Capture the cell that displays the provided text and extract its [x, y] central coordinate. 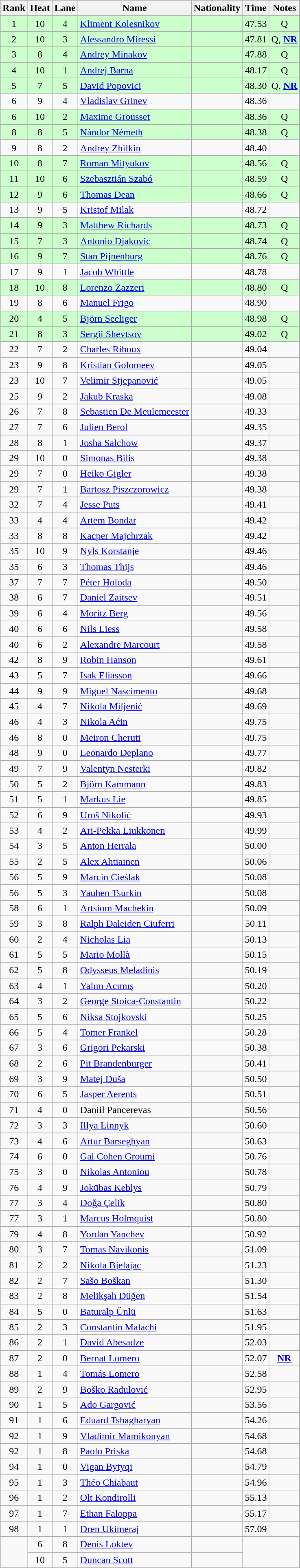
48.80 [256, 287]
Marcin Cieślak [134, 877]
53 [14, 830]
63 [14, 986]
49.83 [256, 784]
Ralph Daleiden Ciuferri [134, 923]
Robin Hanson [134, 660]
Notes [284, 8]
Julien Berol [134, 427]
48.90 [256, 303]
50.63 [256, 1141]
Denis Loktev [134, 1544]
Tomás Lomero [134, 1374]
49.50 [256, 582]
Stan Pijnenburg [134, 256]
52.07 [256, 1358]
48.74 [256, 241]
49.51 [256, 598]
49.04 [256, 349]
Antonio Djakovic [134, 241]
Bartosz Piszczorowicz [134, 489]
Pit Brandenburger [134, 1063]
Anton Herrala [134, 846]
Jasper Aerents [134, 1094]
54.26 [256, 1420]
Nationality [217, 8]
48.73 [256, 225]
Kliment Kolesnikov [134, 24]
Illya Linnyk [134, 1125]
48.98 [256, 318]
32 [14, 505]
Leonardo Deplano [134, 753]
49.56 [256, 613]
87 [14, 1358]
George Stoica-Constantin [134, 1001]
42 [14, 660]
85 [14, 1327]
49.77 [256, 753]
Sebastien De Meulemeester [134, 411]
49.61 [256, 660]
49.93 [256, 815]
Heiko Gigler [134, 474]
94 [14, 1467]
Nyls Korstanje [134, 551]
96 [14, 1498]
Nils Liess [134, 629]
Meiron Cheruti [134, 738]
44 [14, 691]
Théo Chiabaut [134, 1482]
69 [14, 1079]
47.81 [256, 39]
14 [14, 225]
Dren Ukimeraj [134, 1529]
Matej Duša [134, 1079]
55.17 [256, 1513]
49.08 [256, 396]
50.19 [256, 970]
Björn Seeliger [134, 318]
48.76 [256, 256]
Nikola Aćin [134, 722]
50.15 [256, 955]
Jakub Kraska [134, 396]
50.51 [256, 1094]
68 [14, 1063]
66 [14, 1032]
50.00 [256, 846]
62 [14, 970]
Constantin Malachi [134, 1327]
Tomer Frankel [134, 1032]
50.79 [256, 1188]
Rank [14, 8]
39 [14, 613]
Gal Cohen Groumi [134, 1156]
49.33 [256, 411]
Mario Mollà [134, 955]
Vladislav Grinev [134, 101]
75 [14, 1172]
Vladimir Mamikonyan [134, 1435]
52.03 [256, 1343]
51 [14, 799]
91 [14, 1420]
48.56 [256, 163]
David Popovici [134, 86]
Kristof Milak [134, 210]
Simonas Bilis [134, 458]
Andrey Minakov [134, 55]
Doğa Çelik [134, 1203]
Alex Ahtiainen [134, 861]
Andrey Zhilkin [134, 148]
Péter Holoda [134, 582]
51.30 [256, 1281]
54 [14, 846]
57.09 [256, 1529]
89 [14, 1389]
Alexandre Marcourt [134, 644]
Manuel Frigo [134, 303]
50.25 [256, 1017]
Nándor Németh [134, 132]
59 [14, 923]
Yordan Yanchev [134, 1234]
48.38 [256, 132]
49.85 [256, 799]
Alessandro Miressi [134, 39]
Sašo Boškan [134, 1281]
Vigan Bytyqi [134, 1467]
80 [14, 1250]
Nikola Bjelajac [134, 1265]
Jokūbas Keblys [134, 1188]
Markus Lie [134, 799]
17 [14, 272]
64 [14, 1001]
54.96 [256, 1482]
61 [14, 955]
50.76 [256, 1156]
15 [14, 241]
43 [14, 675]
Uroš Nikolić [134, 815]
Baturalp Ünlü [134, 1312]
Nikola Miljenić [134, 707]
49.66 [256, 675]
90 [14, 1405]
Lorenzo Zazzeri [134, 287]
Charles Rihoux [134, 349]
48.40 [256, 148]
49.37 [256, 442]
73 [14, 1141]
Matthew Richards [134, 225]
50.41 [256, 1063]
26 [14, 411]
28 [14, 442]
50.56 [256, 1110]
50.06 [256, 861]
51.54 [256, 1296]
83 [14, 1296]
19 [14, 303]
Nikolas Antoniou [134, 1172]
37 [14, 582]
51.63 [256, 1312]
67 [14, 1048]
Björn Kammann [134, 784]
82 [14, 1281]
Eduard Tshagharyan [134, 1420]
Thomas Thijs [134, 567]
Time [256, 8]
Ethan Faloppa [134, 1513]
45 [14, 707]
71 [14, 1110]
70 [14, 1094]
Duncan Scott [134, 1560]
49 [14, 769]
Josha Salchow [134, 442]
Andrej Barna [134, 70]
86 [14, 1343]
51.95 [256, 1327]
51.09 [256, 1250]
NR [284, 1358]
Maxime Grousset [134, 117]
48.59 [256, 179]
50.50 [256, 1079]
11 [14, 179]
25 [14, 396]
48.78 [256, 272]
49.69 [256, 707]
49.41 [256, 505]
38 [14, 598]
Daniil Pancerevas [134, 1110]
49.68 [256, 691]
Lane [65, 8]
22 [14, 349]
50.78 [256, 1172]
Niksa Stojkovski [134, 1017]
Tomas Navikonis [134, 1250]
Bernat Lomero [134, 1358]
Paolo Priska [134, 1451]
48.17 [256, 70]
50.11 [256, 923]
Sergii Shevtsov [134, 334]
58 [14, 908]
Ari-Pekka Liukkonen [134, 830]
Kristian Golomeev [134, 365]
20 [14, 318]
52 [14, 815]
54.79 [256, 1467]
95 [14, 1482]
50.09 [256, 908]
Isak Eliasson [134, 675]
12 [14, 194]
Heat [40, 8]
Odysseus Meladinis [134, 970]
49.35 [256, 427]
76 [14, 1188]
49.02 [256, 334]
52.58 [256, 1374]
50.28 [256, 1032]
50.60 [256, 1125]
Yalım Acımış [134, 986]
50.92 [256, 1234]
55 [14, 861]
Nicholas Lia [134, 939]
50 [14, 784]
48.30 [256, 86]
48 [14, 753]
79 [14, 1234]
Moritz Berg [134, 613]
Jacob Whittle [134, 272]
50.38 [256, 1048]
16 [14, 256]
Boško Radulović [134, 1389]
55.13 [256, 1498]
Szebasztián Szabó [134, 179]
Thomas Dean [134, 194]
98 [14, 1529]
Artur Barseghyan [134, 1141]
Valentyn Nesterki [134, 769]
97 [14, 1513]
13 [14, 210]
Artsiom Machekin [134, 908]
Roman Mityukov [134, 163]
49.99 [256, 830]
74 [14, 1156]
50.13 [256, 939]
Miguel Nascimento [134, 691]
Velimir Stjepanović [134, 380]
David Abesadze [134, 1343]
21 [14, 334]
Yauhen Tsurkin [134, 892]
53.56 [256, 1405]
51.23 [256, 1265]
Melikşah Düğen [134, 1296]
Name [134, 8]
48.72 [256, 210]
Grigori Pekarski [134, 1048]
52.95 [256, 1389]
88 [14, 1374]
50.22 [256, 1001]
Jesse Puts [134, 505]
47.53 [256, 24]
Olt Kondirolli [134, 1498]
47.88 [256, 55]
84 [14, 1312]
Daniel Zaitsev [134, 598]
48.66 [256, 194]
50.20 [256, 986]
65 [14, 1017]
Ado Gargović [134, 1405]
81 [14, 1265]
60 [14, 939]
72 [14, 1125]
49.82 [256, 769]
Marcus Holmquist [134, 1219]
Artem Bondar [134, 520]
18 [14, 287]
27 [14, 427]
Kacper Majchrzak [134, 536]
